Locate the cell with the specified text and output its [x, y] center coordinate. 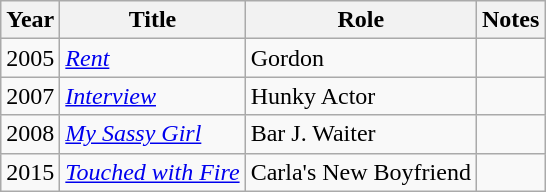
Gordon [360, 58]
Touched with Fire [152, 172]
2015 [30, 172]
Year [30, 20]
2007 [30, 96]
My Sassy Girl [152, 134]
Title [152, 20]
Role [360, 20]
Bar J. Waiter [360, 134]
2008 [30, 134]
Rent [152, 58]
Interview [152, 96]
Carla's New Boyfriend [360, 172]
Hunky Actor [360, 96]
2005 [30, 58]
Notes [510, 20]
